Capture the cell that displays the provided text and extract its [x, y] central coordinate. 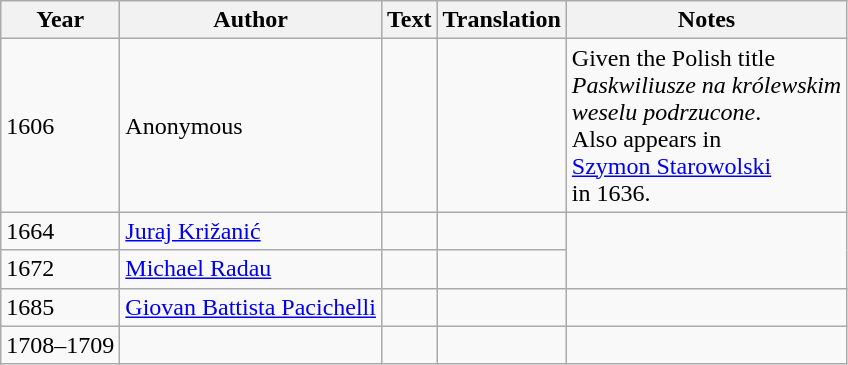
Michael Radau [251, 269]
Juraj Križanić [251, 231]
Anonymous [251, 126]
1664 [60, 231]
1672 [60, 269]
Notes [706, 20]
Given the Polish titlePaskwiliusze na królewskimweselu podrzucone.Also appears inSzymon Starowolskiin 1636. [706, 126]
1708–1709 [60, 345]
Text [409, 20]
1606 [60, 126]
Giovan Battista Pacichelli [251, 307]
1685 [60, 307]
Translation [502, 20]
Author [251, 20]
Year [60, 20]
